Find where the given text appears and provide that cell's center as [x, y] coordinate. 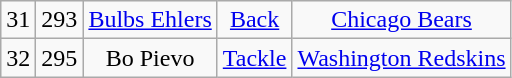
Back [254, 20]
Washington Redskins [402, 58]
32 [18, 58]
31 [18, 20]
Bulbs Ehlers [150, 20]
Bo Pievo [150, 58]
Tackle [254, 58]
293 [60, 20]
Chicago Bears [402, 20]
295 [60, 58]
